Pinpoint the cell where the given text exists, returning its [X, Y] midpoint coordinate. 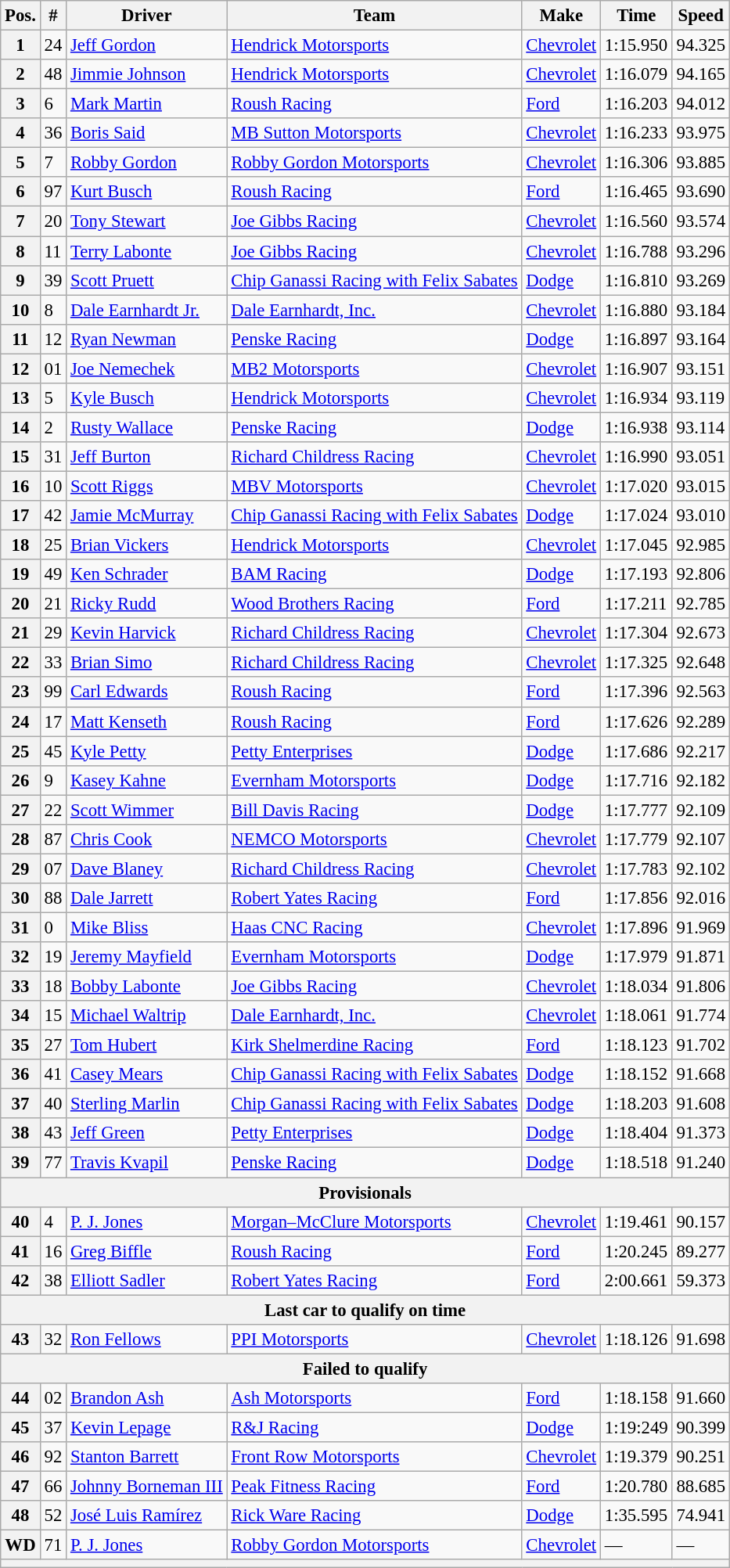
49 [53, 574]
93.269 [701, 280]
47 [20, 1487]
Kurt Busch [147, 192]
Dave Blaney [147, 869]
BAM Racing [374, 574]
46 [20, 1457]
44 [20, 1398]
1:17.193 [636, 574]
Failed to qualify [365, 1368]
91.702 [701, 1045]
91.774 [701, 1016]
1:15.950 [636, 45]
Jeff Green [147, 1134]
Kyle Petty [147, 751]
1 [20, 45]
Ryan Newman [147, 339]
92.563 [701, 692]
88.685 [701, 1487]
Sterling Marlin [147, 1104]
Jamie McMurray [147, 516]
94.012 [701, 104]
93.296 [701, 251]
Make [561, 16]
92.648 [701, 663]
Kevin Lepage [147, 1427]
2:00.661 [636, 1280]
93.184 [701, 310]
Morgan–McClure Motorsports [374, 1221]
91.806 [701, 987]
Haas CNC Racing [374, 927]
Casey Mears [147, 1074]
1:18.123 [636, 1045]
1:17.325 [636, 663]
52 [53, 1516]
Ash Motorsports [374, 1398]
1:16.810 [636, 280]
92.109 [701, 810]
Elliott Sadler [147, 1280]
Robby Gordon [147, 163]
Rick Ware Racing [374, 1516]
91.240 [701, 1163]
90.399 [701, 1427]
26 [20, 780]
1:17.783 [636, 869]
Mike Bliss [147, 927]
Stanton Barrett [147, 1457]
92.673 [701, 633]
1:17.777 [636, 810]
Ken Schrader [147, 574]
MB2 Motorsports [374, 369]
1:19:249 [636, 1427]
1:18.158 [636, 1398]
23 [20, 692]
34 [20, 1016]
1:17.045 [636, 545]
Jimmie Johnson [147, 74]
1:17.396 [636, 692]
07 [53, 869]
Chris Cook [147, 840]
1:20.245 [636, 1251]
93.151 [701, 369]
Dale Earnhardt Jr. [147, 310]
1:17.716 [636, 780]
Jeff Gordon [147, 45]
1:18.518 [636, 1163]
Scott Riggs [147, 486]
1:18.152 [636, 1074]
92.785 [701, 604]
91.698 [701, 1340]
Matt Kenseth [147, 721]
1:17.686 [636, 751]
92.289 [701, 721]
Bill Davis Racing [374, 810]
93.574 [701, 221]
MBV Motorsports [374, 486]
28 [20, 840]
Boris Said [147, 133]
Kevin Harvick [147, 633]
Scott Pruett [147, 280]
Michael Waltrip [147, 1016]
1:16.897 [636, 339]
66 [53, 1487]
NEMCO Motorsports [374, 840]
91.660 [701, 1398]
1:18.404 [636, 1134]
89.277 [701, 1251]
1:17.856 [636, 898]
59.373 [701, 1280]
1:18.061 [636, 1016]
Rusty Wallace [147, 427]
1:16.880 [636, 310]
Speed [701, 16]
Johnny Borneman III [147, 1487]
91.871 [701, 957]
Ricky Rudd [147, 604]
1:18.203 [636, 1104]
WD [20, 1545]
1:17.020 [636, 486]
1:17.979 [636, 957]
# [53, 16]
Peak Fitness Racing [374, 1487]
87 [53, 840]
Mark Martin [147, 104]
1:16.306 [636, 163]
92.182 [701, 780]
MB Sutton Motorsports [374, 133]
Bobby Labonte [147, 987]
92 [53, 1457]
1:17.779 [636, 840]
1:17.211 [636, 604]
Travis Kvapil [147, 1163]
92.806 [701, 574]
93.975 [701, 133]
1:16.233 [636, 133]
0 [53, 927]
1:18.126 [636, 1340]
Kyle Busch [147, 398]
30 [20, 898]
1:17.024 [636, 516]
71 [53, 1545]
Kasey Kahne [147, 780]
1:16.938 [636, 427]
90.251 [701, 1457]
1:16.788 [636, 251]
13 [20, 398]
José Luis Ramírez [147, 1516]
91.668 [701, 1074]
1:18.034 [636, 987]
91.373 [701, 1134]
Ron Fellows [147, 1340]
1:17.626 [636, 721]
1:16.990 [636, 457]
92.985 [701, 545]
Jeremy Mayfield [147, 957]
02 [53, 1398]
92.016 [701, 898]
Team [374, 16]
93.885 [701, 163]
PPI Motorsports [374, 1340]
1:16.934 [636, 398]
Greg Biffle [147, 1251]
01 [53, 369]
Provisionals [365, 1192]
1:20.780 [636, 1487]
Scott Wimmer [147, 810]
Joe Nemechek [147, 369]
93.010 [701, 516]
74.941 [701, 1516]
Driver [147, 16]
93.164 [701, 339]
Brian Vickers [147, 545]
Jeff Burton [147, 457]
Terry Labonte [147, 251]
Last car to qualify on time [365, 1310]
Tom Hubert [147, 1045]
93.119 [701, 398]
1:16.560 [636, 221]
91.608 [701, 1104]
93.015 [701, 486]
91.969 [701, 927]
1:35.595 [636, 1516]
Front Row Motorsports [374, 1457]
93.114 [701, 427]
77 [53, 1163]
93.051 [701, 457]
97 [53, 192]
99 [53, 692]
1:17.896 [636, 927]
88 [53, 898]
Brian Simo [147, 663]
1:17.304 [636, 633]
3 [20, 104]
1:19.379 [636, 1457]
94.165 [701, 74]
Wood Brothers Racing [374, 604]
1:16.079 [636, 74]
90.157 [701, 1221]
1:16.465 [636, 192]
35 [20, 1045]
14 [20, 427]
93.690 [701, 192]
Carl Edwards [147, 692]
Dale Jarrett [147, 898]
1:16.907 [636, 369]
Brandon Ash [147, 1398]
92.217 [701, 751]
R&J Racing [374, 1427]
94.325 [701, 45]
92.102 [701, 869]
Time [636, 16]
Tony Stewart [147, 221]
Kirk Shelmerdine Racing [374, 1045]
1:16.203 [636, 104]
92.107 [701, 840]
Pos. [20, 16]
1:19.461 [636, 1221]
